Find where the given text appears and provide that cell's center as (x, y) coordinate. 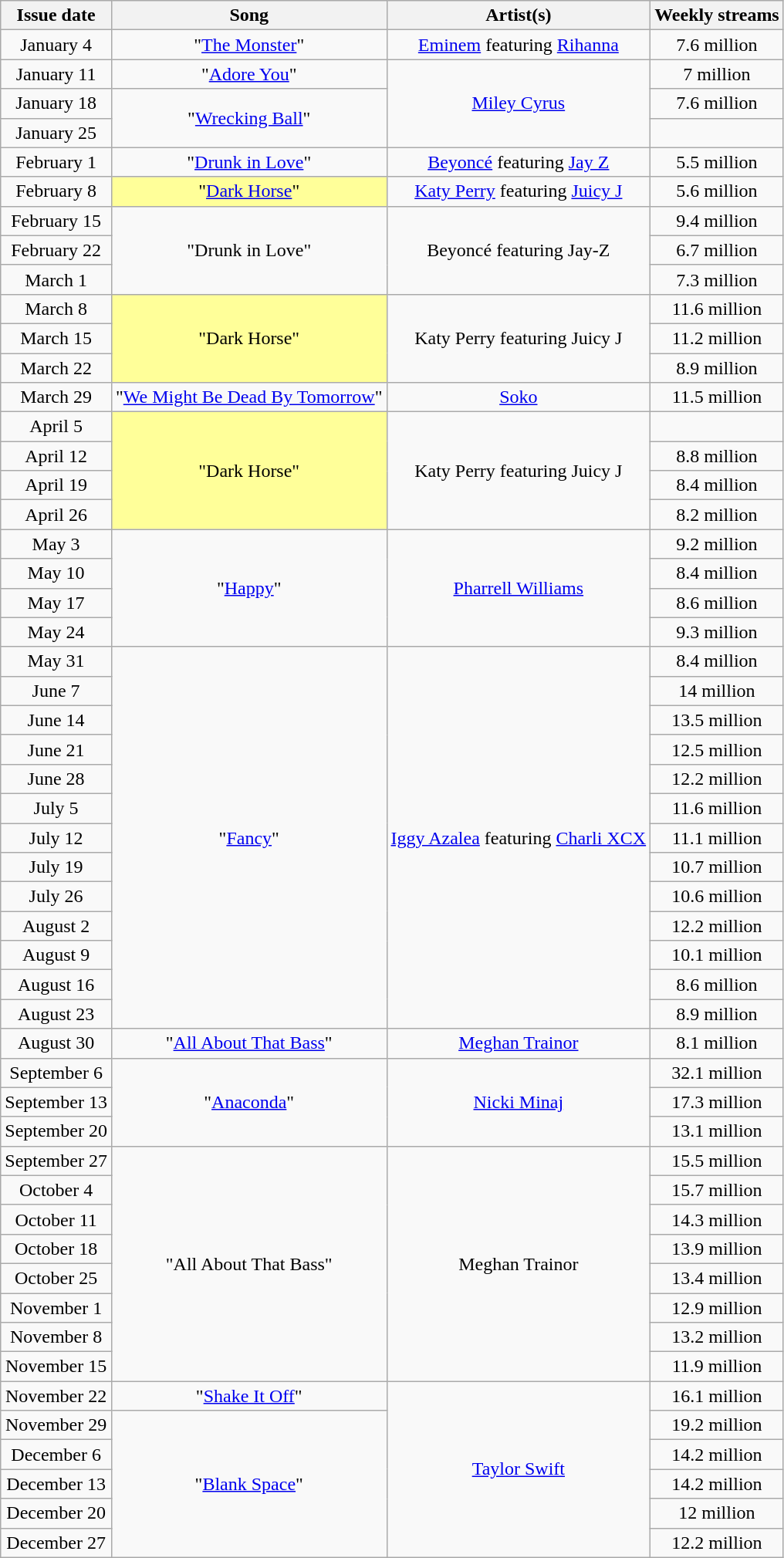
5.6 million (718, 191)
11.9 million (718, 1367)
11.1 million (718, 837)
32.1 million (718, 1073)
June 14 (56, 720)
December 13 (56, 1484)
September 6 (56, 1073)
17.3 million (718, 1102)
10.1 million (718, 955)
February 8 (56, 191)
9.4 million (718, 221)
July 12 (56, 837)
19.2 million (718, 1425)
13.4 million (718, 1278)
August 2 (56, 926)
Pharrell Williams (519, 588)
October 18 (56, 1249)
March 8 (56, 309)
"Adore You" (248, 74)
14 million (718, 691)
May 24 (56, 632)
September 20 (56, 1131)
13.5 million (718, 720)
9.3 million (718, 632)
December 20 (56, 1513)
July 19 (56, 867)
Beyoncé featuring Jay Z (519, 162)
November 1 (56, 1308)
August 9 (56, 955)
March 29 (56, 397)
Weekly streams (718, 15)
April 5 (56, 427)
February 1 (56, 162)
"The Monster" (248, 45)
"Shake It Off" (248, 1396)
August 16 (56, 985)
November 29 (56, 1425)
14.3 million (718, 1219)
Song (248, 15)
Beyoncé featuring Jay-Z (519, 250)
November 8 (56, 1337)
Soko (519, 397)
Nicki Minaj (519, 1102)
June 7 (56, 691)
January 18 (56, 103)
March 1 (56, 279)
15.5 million (718, 1161)
Artist(s) (519, 15)
March 15 (56, 338)
11.2 million (718, 338)
December 6 (56, 1455)
12 million (718, 1513)
January 11 (56, 74)
10.7 million (718, 867)
October 4 (56, 1190)
June 21 (56, 749)
7.3 million (718, 279)
13.2 million (718, 1337)
13.9 million (718, 1249)
April 19 (56, 485)
15.7 million (718, 1190)
November 22 (56, 1396)
"Happy" (248, 588)
8.2 million (718, 515)
August 30 (56, 1043)
12.9 million (718, 1308)
Iggy Azalea featuring Charli XCX (519, 838)
8.8 million (718, 456)
Eminem featuring Rihanna (519, 45)
"Blank Space" (248, 1484)
February 22 (56, 250)
16.1 million (718, 1396)
July 26 (56, 897)
May 31 (56, 661)
Miley Cyrus (519, 103)
June 28 (56, 779)
"Fancy" (248, 838)
August 23 (56, 1014)
"Anaconda" (248, 1102)
Issue date (56, 15)
8.1 million (718, 1043)
April 12 (56, 456)
9.2 million (718, 544)
Taylor Swift (519, 1469)
12.5 million (718, 749)
March 22 (56, 368)
September 13 (56, 1102)
"We Might Be Dead By Tomorrow" (248, 397)
10.6 million (718, 897)
May 10 (56, 573)
October 11 (56, 1219)
"Wrecking Ball" (248, 118)
February 15 (56, 221)
January 25 (56, 133)
November 15 (56, 1367)
May 3 (56, 544)
October 25 (56, 1278)
May 17 (56, 603)
11.5 million (718, 397)
April 26 (56, 515)
September 27 (56, 1161)
7 million (718, 74)
6.7 million (718, 250)
July 5 (56, 808)
5.5 million (718, 162)
13.1 million (718, 1131)
January 4 (56, 45)
December 27 (56, 1543)
